Locate the cell with the specified text and output its [X, Y] center coordinate. 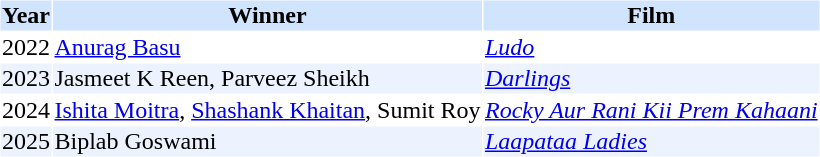
2024 [26, 110]
Film [651, 15]
Ishita Moitra, Shashank Khaitan, Sumit Roy [268, 110]
Year [26, 15]
Laapataa Ladies [651, 141]
Jasmeet K Reen, Parveez Sheikh [268, 79]
Biplab Goswami [268, 141]
Darlings [651, 79]
2023 [26, 79]
Ludo [651, 47]
Anurag Basu [268, 47]
Winner [268, 15]
2025 [26, 141]
2022 [26, 47]
Rocky Aur Rani Kii Prem Kahaani [651, 110]
